Pinpoint the cell where the given text exists, returning its (X, Y) midpoint coordinate. 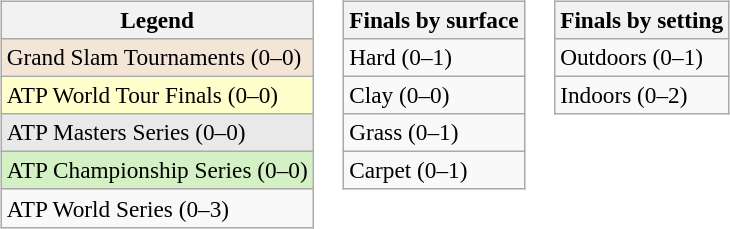
Grand Slam Tournaments (0–0) (157, 57)
ATP World Tour Finals (0–0) (157, 95)
Clay (0–0) (434, 95)
Legend (157, 20)
ATP Championship Series (0–0) (157, 171)
Finals by surface (434, 20)
Grass (0–1) (434, 133)
Outdoors (0–1) (642, 57)
Hard (0–1) (434, 57)
Carpet (0–1) (434, 171)
Finals by setting (642, 20)
ATP World Series (0–3) (157, 208)
ATP Masters Series (0–0) (157, 133)
Indoors (0–2) (642, 95)
